For the text-containing cell, return its midpoint in [x, y] coordinate format. 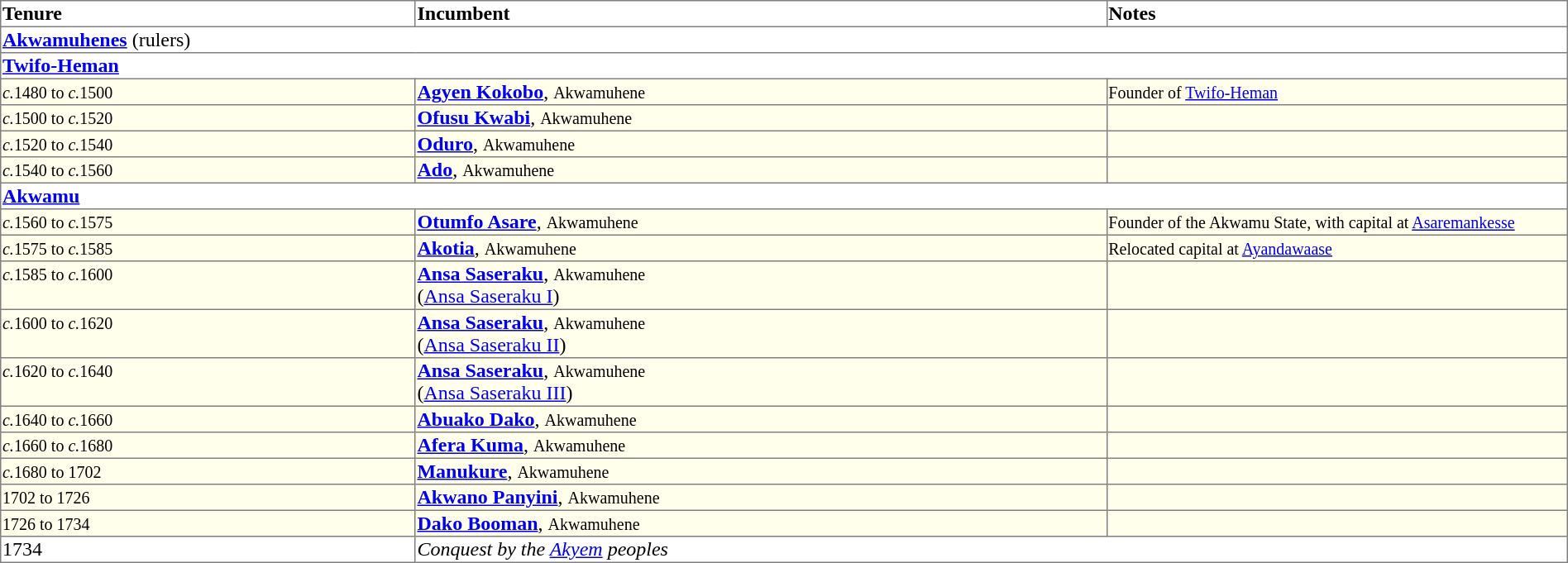
Relocated capital at Ayandawaase [1336, 248]
1734 [208, 550]
Manukure, Akwamuhene [761, 471]
Notes [1336, 14]
c.1660 to c.1680 [208, 446]
Tenure [208, 14]
c.1640 to c.1660 [208, 419]
Ansa Saseraku, Akwamuhene(Ansa Saseraku III) [761, 382]
c.1560 to c.1575 [208, 222]
c.1540 to c.1560 [208, 170]
Otumfo Asare, Akwamuhene [761, 222]
Ofusu Kwabi, Akwamuhene [761, 118]
Akwamu [784, 196]
Founder of Twifo-Heman [1336, 92]
c.1620 to c.1640 [208, 382]
Twifo-Heman [784, 66]
1702 to 1726 [208, 498]
c.1520 to c.1540 [208, 144]
c.1680 to 1702 [208, 471]
Dako Booman, Akwamuhene [761, 523]
1726 to 1734 [208, 523]
Akotia, Akwamuhene [761, 248]
Ado, Akwamuhene [761, 170]
Incumbent [761, 14]
Akwano Panyini, Akwamuhene [761, 498]
Abuako Dako, Akwamuhene [761, 419]
c.1585 to c.1600 [208, 285]
Ansa Saseraku, Akwamuhene(Ansa Saseraku II) [761, 333]
c.1500 to c.1520 [208, 118]
Oduro, Akwamuhene [761, 144]
Conquest by the Akyem peoples [991, 550]
c.1600 to c.1620 [208, 333]
c.1480 to c.1500 [208, 92]
Founder of the Akwamu State, with capital at Asaremankesse [1336, 222]
Afera Kuma, Akwamuhene [761, 446]
Agyen Kokobo, Akwamuhene [761, 92]
Ansa Saseraku, Akwamuhene(Ansa Saseraku I) [761, 285]
Akwamuhenes (rulers) [784, 40]
c.1575 to c.1585 [208, 248]
